Return the (x, y) coordinate for the center point of the cell that contains the specified text.  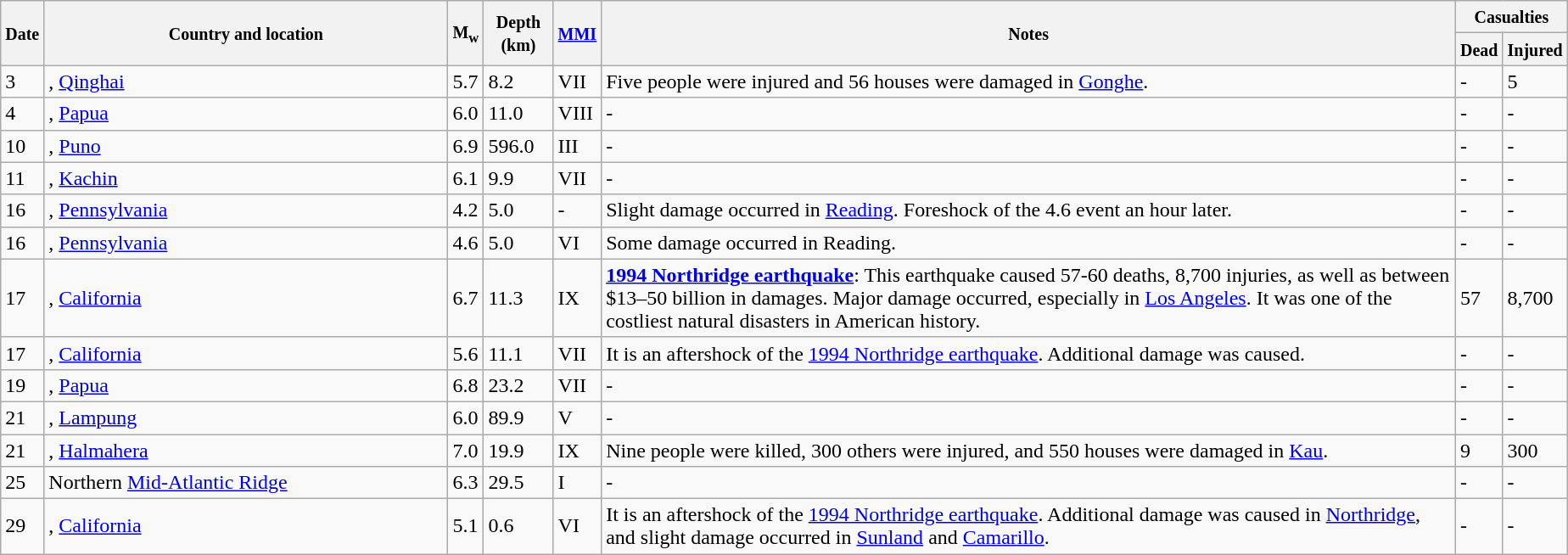
8,700 (1535, 298)
Mw (466, 33)
Notes (1028, 33)
11 (22, 178)
19 (22, 385)
, Qinghai (246, 81)
5.7 (466, 81)
Depth (km) (518, 33)
9.9 (518, 178)
11.1 (518, 353)
, Kachin (246, 178)
29.5 (518, 483)
MMI (577, 33)
It is an aftershock of the 1994 Northridge earthquake. Additional damage was caused. (1028, 353)
Some damage occurred in Reading. (1028, 243)
VIII (577, 114)
Casualties (1511, 17)
8.2 (518, 81)
Dead (1479, 49)
Date (22, 33)
6.1 (466, 178)
, Lampung (246, 418)
Nine people were killed, 300 others were injured, and 550 houses were damaged in Kau. (1028, 451)
6.3 (466, 483)
5.6 (466, 353)
6.7 (466, 298)
6.8 (466, 385)
5.1 (466, 526)
29 (22, 526)
596.0 (518, 146)
5 (1535, 81)
3 (22, 81)
III (577, 146)
4.6 (466, 243)
Northern Mid-Atlantic Ridge (246, 483)
, Puno (246, 146)
25 (22, 483)
4 (22, 114)
300 (1535, 451)
89.9 (518, 418)
I (577, 483)
4.2 (466, 210)
V (577, 418)
6.9 (466, 146)
7.0 (466, 451)
23.2 (518, 385)
10 (22, 146)
0.6 (518, 526)
Slight damage occurred in Reading. Foreshock of the 4.6 event an hour later. (1028, 210)
Five people were injured and 56 houses were damaged in Gonghe. (1028, 81)
11.0 (518, 114)
Country and location (246, 33)
57 (1479, 298)
Injured (1535, 49)
19.9 (518, 451)
11.3 (518, 298)
9 (1479, 451)
, Halmahera (246, 451)
